For the text-containing cell, return its midpoint in [X, Y] coordinate format. 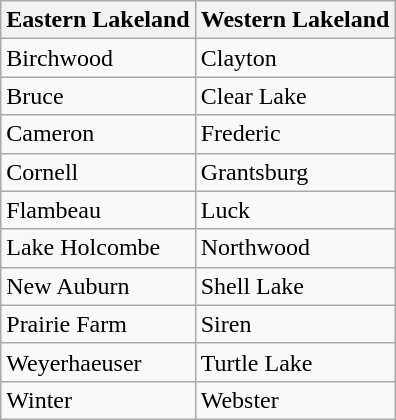
Clayton [295, 58]
Cameron [98, 134]
Siren [295, 324]
Prairie Farm [98, 324]
Webster [295, 400]
Birchwood [98, 58]
Flambeau [98, 210]
Clear Lake [295, 96]
Turtle Lake [295, 362]
Shell Lake [295, 286]
Weyerhaeuser [98, 362]
Eastern Lakeland [98, 20]
Frederic [295, 134]
New Auburn [98, 286]
Lake Holcombe [98, 248]
Western Lakeland [295, 20]
Luck [295, 210]
Winter [98, 400]
Bruce [98, 96]
Grantsburg [295, 172]
Northwood [295, 248]
Cornell [98, 172]
